Extract the [X, Y] coordinate from the center of the cell holding the provided text.  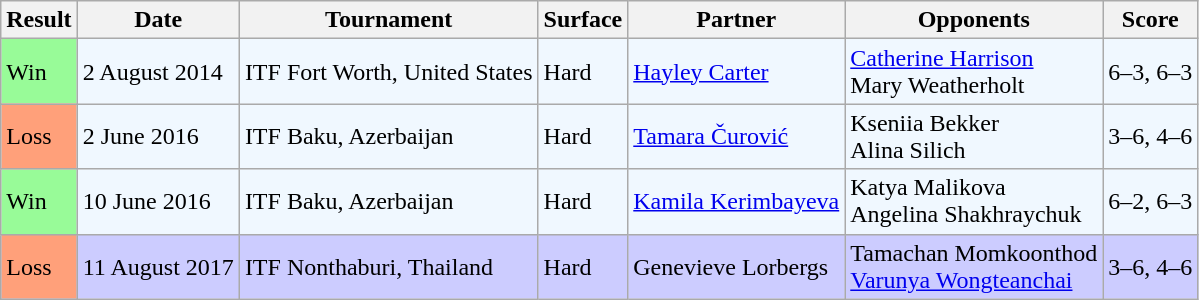
2 August 2014 [158, 72]
ITF Nonthaburi, Thailand [388, 266]
ITF Fort Worth, United States [388, 72]
Katya Malikova Angelina Shakhraychuk [974, 202]
Tournament [388, 20]
Tamachan Momkoonthod Varunya Wongteanchai [974, 266]
Score [1150, 20]
10 June 2016 [158, 202]
Partner [736, 20]
6–3, 6–3 [1150, 72]
Hayley Carter [736, 72]
6–2, 6–3 [1150, 202]
Kamila Kerimbayeva [736, 202]
Result [39, 20]
Opponents [974, 20]
Surface [583, 20]
Date [158, 20]
Catherine Harrison Mary Weatherholt [974, 72]
2 June 2016 [158, 136]
Tamara Čurović [736, 136]
Genevieve Lorbergs [736, 266]
Kseniia Bekker Alina Silich [974, 136]
11 August 2017 [158, 266]
